Detect which cell encompasses the target text, then output its (X, Y) center coordinate. 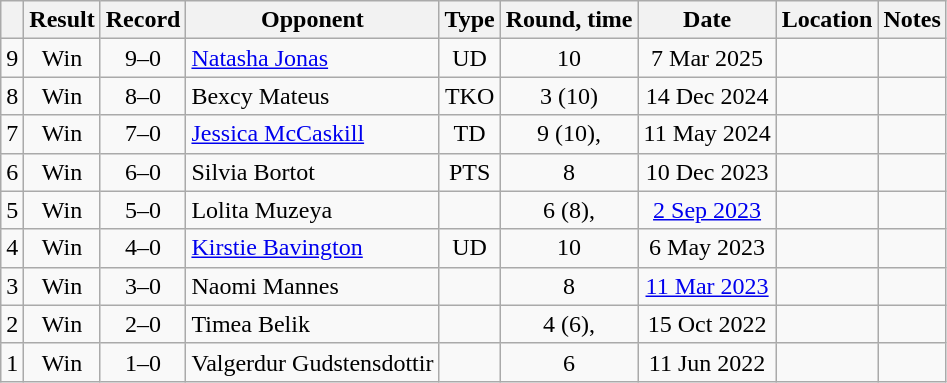
15 Oct 2022 (707, 324)
4 (6), (569, 324)
3 (12, 286)
11 Mar 2023 (707, 286)
1 (12, 362)
TD (470, 134)
9 (12, 58)
9 (10), (569, 134)
9–0 (143, 58)
6–0 (143, 172)
Date (707, 20)
Location (827, 20)
Kirstie Bavington (312, 248)
3–0 (143, 286)
2–0 (143, 324)
11 May 2024 (707, 134)
Record (143, 20)
Result (62, 20)
7–0 (143, 134)
11 Jun 2022 (707, 362)
6 (8), (569, 210)
Type (470, 20)
TKO (470, 96)
Timea Belik (312, 324)
Valgerdur Gudstensdottir (312, 362)
Round, time (569, 20)
4 (12, 248)
Bexcy Mateus (312, 96)
8–0 (143, 96)
Naomi Mannes (312, 286)
Natasha Jonas (312, 58)
PTS (470, 172)
Silvia Bortot (312, 172)
Opponent (312, 20)
2 Sep 2023 (707, 210)
5–0 (143, 210)
10 Dec 2023 (707, 172)
7 (12, 134)
2 (12, 324)
5 (12, 210)
1–0 (143, 362)
6 May 2023 (707, 248)
7 Mar 2025 (707, 58)
Notes (912, 20)
Jessica McCaskill (312, 134)
Lolita Muzeya (312, 210)
3 (10) (569, 96)
4–0 (143, 248)
14 Dec 2024 (707, 96)
